Capture the cell that displays the provided text and extract its (x, y) central coordinate. 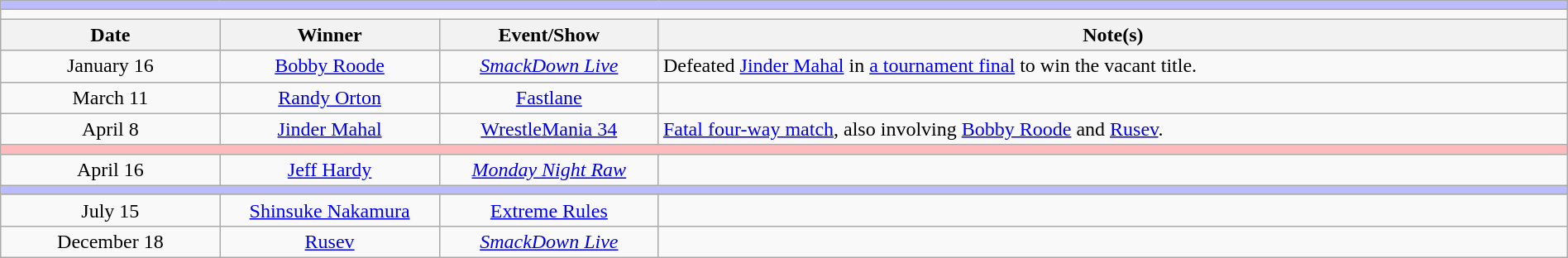
Rusev (329, 241)
January 16 (111, 66)
March 11 (111, 98)
Event/Show (549, 35)
April 16 (111, 170)
Jeff Hardy (329, 170)
July 15 (111, 210)
April 8 (111, 129)
WrestleMania 34 (549, 129)
Bobby Roode (329, 66)
Monday Night Raw (549, 170)
Jinder Mahal (329, 129)
Shinsuke Nakamura (329, 210)
Note(s) (1113, 35)
Defeated Jinder Mahal in a tournament final to win the vacant title. (1113, 66)
Date (111, 35)
December 18 (111, 241)
Winner (329, 35)
Randy Orton (329, 98)
Extreme Rules (549, 210)
Fastlane (549, 98)
Fatal four-way match, also involving Bobby Roode and Rusev. (1113, 129)
